Capture the cell that displays the provided text and extract its [x, y] central coordinate. 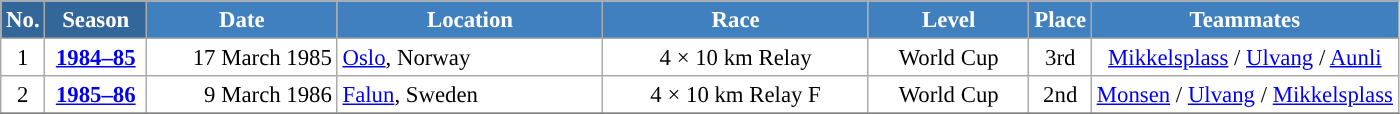
2nd [1060, 95]
Date [242, 20]
9 March 1986 [242, 95]
1 [23, 58]
4 × 10 km Relay F [736, 95]
Level [948, 20]
Season [96, 20]
Place [1060, 20]
Falun, Sweden [470, 95]
17 March 1985 [242, 58]
3rd [1060, 58]
1984–85 [96, 58]
Oslo, Norway [470, 58]
Monsen / Ulvang / Mikkelsplass [1244, 95]
4 × 10 km Relay [736, 58]
1985–86 [96, 95]
Race [736, 20]
Teammates [1244, 20]
No. [23, 20]
Location [470, 20]
Mikkelsplass / Ulvang / Aunli [1244, 58]
2 [23, 95]
